Determine the (x, y) coordinate at the center of the cell enclosing the given text.  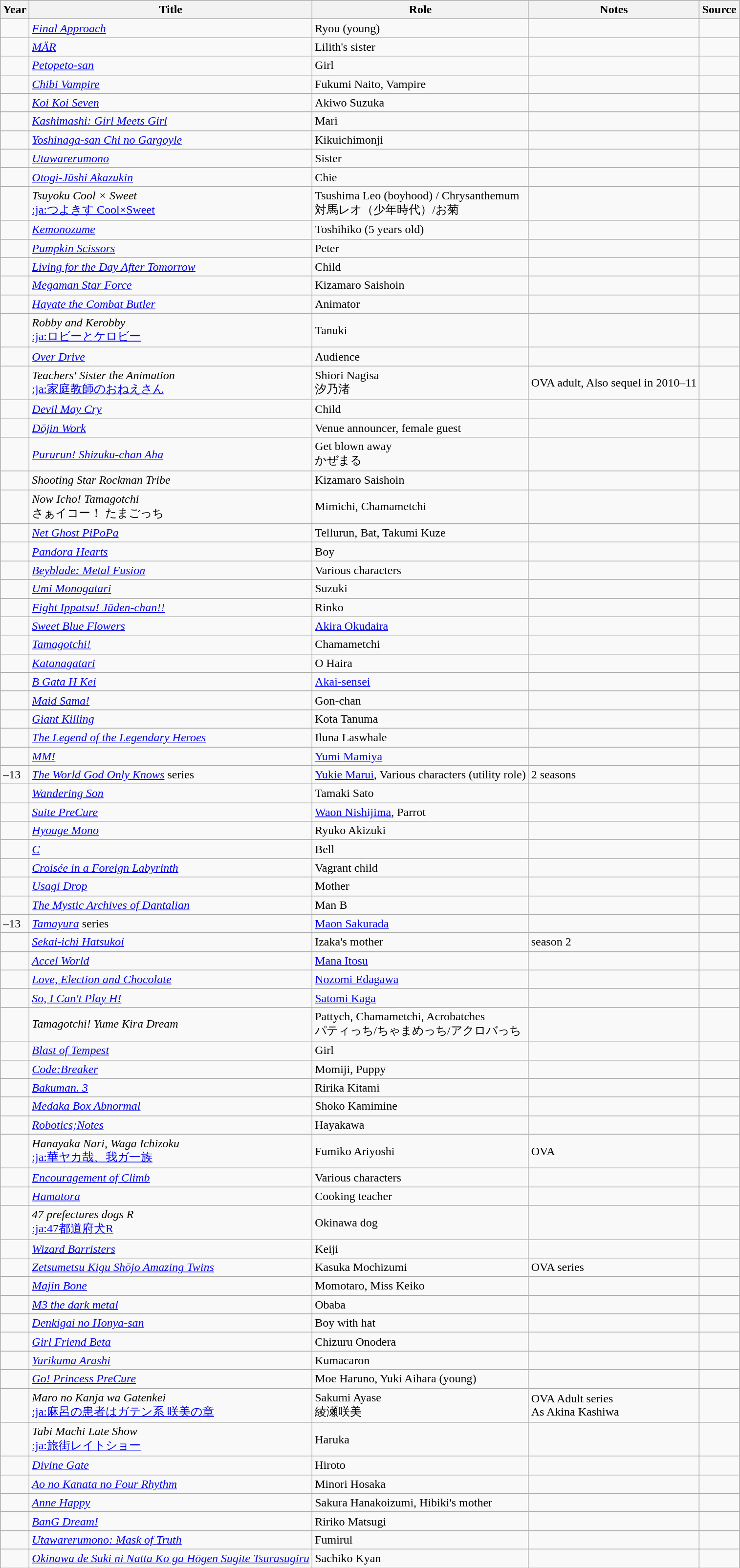
Utawarerumono: Mask of Truth (171, 1540)
Role (420, 10)
Rinko (420, 607)
Chie (420, 177)
Animator (420, 304)
Sekai-ichi Hatsukoi (171, 942)
Satomi Kaga (420, 998)
Gon-chan (420, 700)
Tsuyoku Cool × Sweet:ja:つよきす Cool×Sweet (171, 203)
Kasuka Mochizumi (420, 1267)
Maon Sakurada (420, 924)
Ryuko Akizuki (420, 831)
Petopeto-san (171, 65)
Haruka (420, 1439)
Lilith's sister (420, 47)
Moe Haruno, Yuki Aihara (young) (420, 1379)
Momotaro, Miss Keiko (420, 1286)
Utawarerumono (171, 158)
Title (171, 10)
M3 the dark metal (171, 1305)
Umi Monogatari (171, 589)
Sachiko Kyan (420, 1558)
So, I Can't Play H! (171, 998)
Anne Happy (171, 1503)
Boy (420, 552)
MM! (171, 756)
Encouragement of Climb (171, 1178)
Suzuki (420, 589)
Love, Election and Chocolate (171, 979)
Kikuichimonji (420, 140)
Cooking teacher (420, 1196)
Fukumi Naito, Vampire (420, 84)
Go! Princess PreCure (171, 1379)
Nozomi Edagawa (420, 979)
Final Approach (171, 28)
Ririko Matsugi (420, 1521)
Peter (420, 248)
Get blown awayかぜまる (420, 454)
Wandering Son (171, 794)
Izaka's mother (420, 942)
Okinawa dog (420, 1223)
Kemonozume (171, 230)
Teachers' Sister the Animation:ja:家庭教師のおねえさん (171, 383)
Yoshinaga-san Chi no Gargoyle (171, 140)
Iluna Laswhale (420, 737)
Code:Breaker (171, 1069)
MÄR (171, 47)
Pumpkin Scissors (171, 248)
Hayate the Combat Butler (171, 304)
B Gata H Kei (171, 682)
Mother (420, 886)
2 seasons (614, 775)
OVA series (614, 1267)
Divine Gate (171, 1465)
47 prefectures dogs R:ja:47都道府犬R (171, 1223)
Bakuman. 3 (171, 1088)
Akai-sensei (420, 682)
Pattych, Chamametchi, Acrobatchesパティっち/ちゃまめっち/アクロバっち (420, 1024)
Minori Hosaka (420, 1484)
Croisée in a Foreign Labyrinth (171, 868)
Robotics;Notes (171, 1125)
Otogi-Jūshi Akazukin (171, 177)
Tanuki (420, 330)
Hiroto (420, 1465)
Okinawa de Suki ni Natta Ko ga Hōgen Sugite Tsurasugiru (171, 1558)
Akira Okudaira (420, 626)
Tsushima Leo (boyhood) / Chrysanthemum対馬レオ（少年時代）/お菊 (420, 203)
Obaba (420, 1305)
Fight Ippatsu! Jūden-chan!! (171, 607)
Chibi Vampire (171, 84)
Sakura Hanakoizumi, Hibiki's mother (420, 1503)
Megaman Star Force (171, 285)
Hamatora (171, 1196)
Hayakawa (420, 1125)
season 2 (614, 942)
Waon Nishijima, Parrot (420, 812)
Shooting Star Rockman Tribe (171, 480)
Source (719, 10)
Man B (420, 905)
Mana Itosu (420, 961)
O Haira (420, 663)
Kashimashi: Girl Meets Girl (171, 121)
Mimichi, Chamametchi (420, 507)
Hyouge Mono (171, 831)
Vagrant child (420, 868)
OVA Adult seriesAs Akina Kashiwa (614, 1405)
Shiori Nagisa汐乃渚 (420, 383)
Accel World (171, 961)
OVA adult, Also sequel in 2010–11 (614, 383)
Sakumi Ayase綾瀬咲美 (420, 1405)
Keiji (420, 1248)
C (171, 849)
Tamaki Sato (420, 794)
Sister (420, 158)
Medaka Box Abnormal (171, 1106)
Yumi Mamiya (420, 756)
Kumacaron (420, 1360)
Usagi Drop (171, 886)
Now Icho! Tamagotchiさぁイコー！ たまごっち (171, 507)
Dōjin Work (171, 428)
Fumirul (420, 1540)
Chamametchi (420, 644)
Akiwo Suzuka (420, 103)
Boy with hat (420, 1323)
Suite PreCure (171, 812)
Katanagatari (171, 663)
Shoko Kamimine (420, 1106)
Net Ghost PiPoPa (171, 533)
Tamagotchi! Yume Kira Dream (171, 1024)
Maro no Kanja wa Gatenkei:ja:麻呂の患者はガテン系 咲美の章 (171, 1405)
Giant Killing (171, 719)
Devil May Cry (171, 409)
Majin Bone (171, 1286)
Living for the Day After Tomorrow (171, 267)
Ririka Kitami (420, 1088)
The World God Only Knows series (171, 775)
Ryou (young) (420, 28)
Momiji, Puppy (420, 1069)
Denkigai no Honya-san (171, 1323)
Bell (420, 849)
Audience (420, 357)
Hanayaka Nari, Waga Ichizoku:ja:華ヤカ哉、我ガ一族 (171, 1151)
OVA (614, 1151)
BanG Dream! (171, 1521)
Mari (420, 121)
Girl Friend Beta (171, 1342)
Koi Koi Seven (171, 103)
Ao no Kanata no Four Rhythm (171, 1484)
Maid Sama! (171, 700)
Sweet Blue Flowers (171, 626)
Robby and Kerobby:ja:ロビーとケロビー (171, 330)
Tamagotchi! (171, 644)
Chizuru Onodera (420, 1342)
Tellurun, Bat, Takumi Kuze (420, 533)
Kota Tanuma (420, 719)
Wizard Barristers (171, 1248)
Pururun! Shizuku-chan Aha (171, 454)
Tabi Machi Late Show:ja:旅街レイトショー (171, 1439)
Blast of Tempest (171, 1051)
Beyblade: Metal Fusion (171, 570)
Toshihiko (5 years old) (420, 230)
Zetsumetsu Kigu Shōjo Amazing Twins (171, 1267)
Pandora Hearts (171, 552)
The Mystic Archives of Dantalian (171, 905)
Year (15, 10)
Tamayura series (171, 924)
Fumiko Ariyoshi (420, 1151)
The Legend of the Legendary Heroes (171, 737)
Yukie Marui, Various characters (utility role) (420, 775)
Notes (614, 10)
Venue announcer, female guest (420, 428)
Yurikuma Arashi (171, 1360)
Over Drive (171, 357)
